Extract the [x, y] coordinate from the center of the cell holding the provided text.  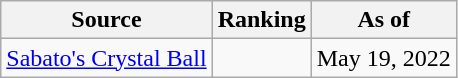
May 19, 2022 [384, 58]
Source [106, 20]
Ranking [262, 20]
As of [384, 20]
Sabato's Crystal Ball [106, 58]
